For the text-containing cell, return its midpoint in (X, Y) coordinate format. 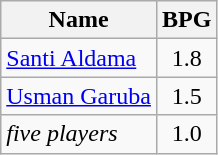
1.0 (186, 134)
1.5 (186, 96)
five players (79, 134)
BPG (186, 20)
1.8 (186, 58)
Name (79, 20)
Santi Aldama (79, 58)
Usman Garuba (79, 96)
